Scan for the cell matching the given text and deliver its (X, Y) coordinate at center. 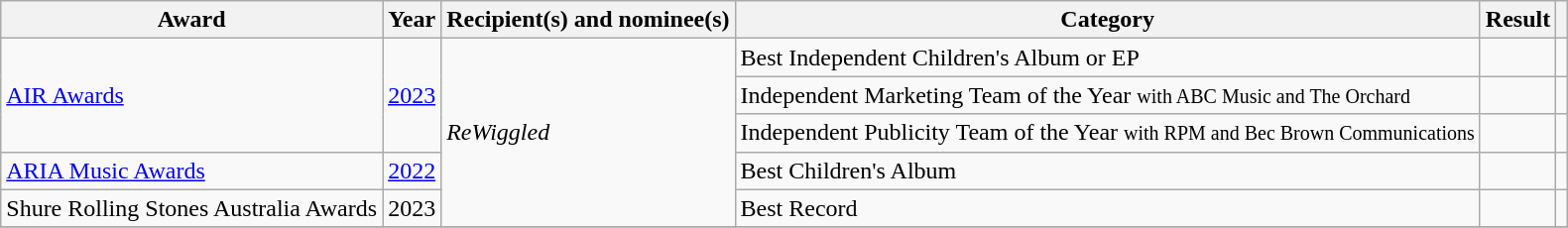
Shure Rolling Stones Australia Awards (192, 208)
2022 (413, 171)
Best Independent Children's Album or EP (1107, 57)
ARIA Music Awards (192, 171)
Best Children's Album (1107, 171)
AIR Awards (192, 95)
Independent Marketing Team of the Year with ABC Music and The Orchard (1107, 95)
Award (192, 20)
Result (1517, 20)
Independent Publicity Team of the Year with RPM and Bec Brown Communications (1107, 133)
Recipient(s) and nominee(s) (588, 20)
Best Record (1107, 208)
ReWiggled (588, 133)
Year (413, 20)
Category (1107, 20)
